Return (x, y) of the center of cell containing provided text 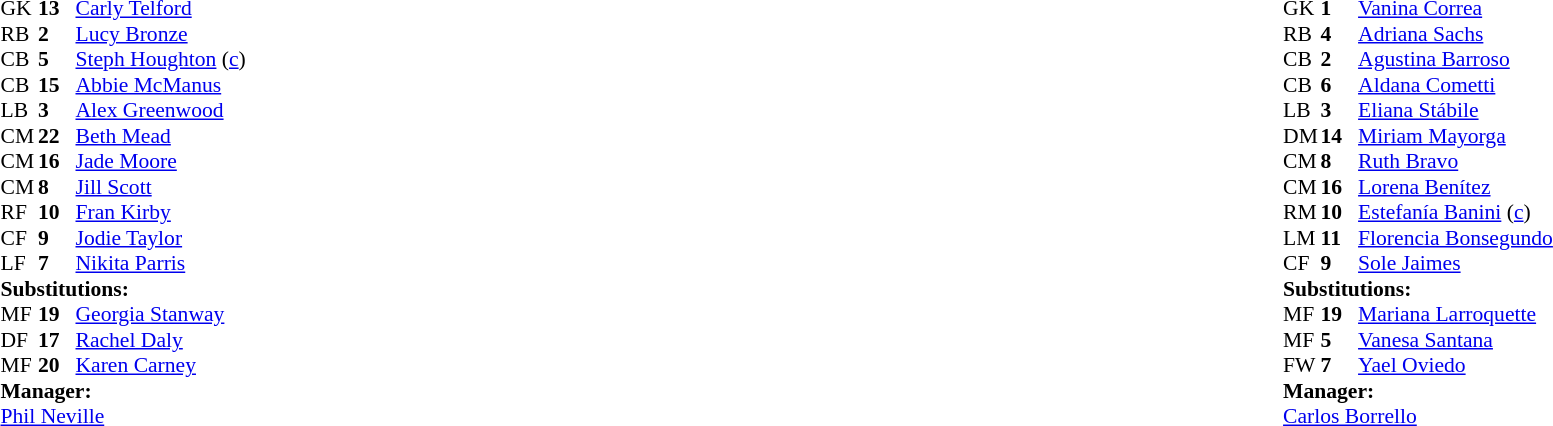
Fran Kirby (161, 213)
Lorena Benítez (1456, 187)
4 (1340, 34)
LF (19, 263)
Jill Scott (161, 187)
Rachel Daly (161, 340)
RF (19, 213)
Florencia Bonsegundo (1456, 238)
Karen Carney (161, 365)
Miriam Mayorga (1456, 136)
DM (1302, 136)
Alex Greenwood (161, 111)
Eliana Stábile (1456, 111)
DF (19, 340)
Jade Moore (161, 161)
Mariana Larroquette (1456, 315)
LM (1302, 238)
11 (1340, 238)
15 (57, 85)
Georgia Stanway (161, 315)
Adriana Sachs (1456, 34)
6 (1340, 85)
Sole Jaimes (1456, 263)
Yael Oviedo (1456, 365)
20 (57, 365)
Abbie McManus (161, 85)
FW (1302, 365)
Beth Mead (161, 136)
RM (1302, 213)
Nikita Parris (161, 263)
Ruth Bravo (1456, 161)
Jodie Taylor (161, 238)
14 (1340, 136)
Agustina Barroso (1456, 59)
Aldana Cometti (1456, 85)
Estefanía Banini (c) (1456, 213)
Lucy Bronze (161, 34)
Steph Houghton (c) (161, 59)
Vanesa Santana (1456, 340)
22 (57, 136)
17 (57, 340)
